Determine the (x, y) coordinate at the center of the cell enclosing the given text.  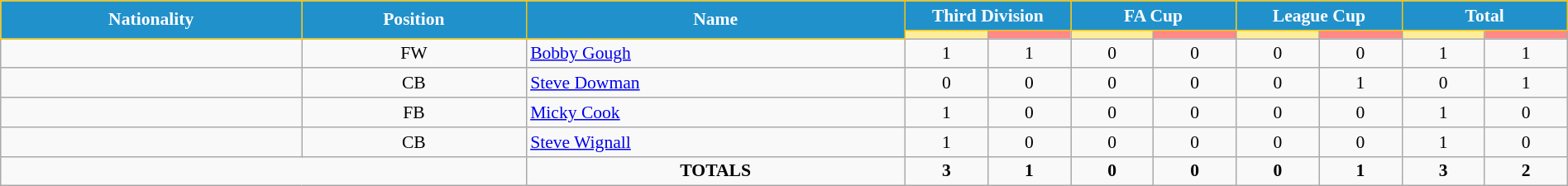
Nationality (151, 20)
2 (1526, 171)
Name (715, 20)
TOTALS (715, 171)
Steve Dowman (715, 83)
League Cup (1319, 16)
FW (414, 54)
Third Division (987, 16)
Bobby Gough (715, 54)
Micky Cook (715, 112)
Position (414, 20)
Steve Wignall (715, 142)
FB (414, 112)
FA Cup (1153, 16)
Total (1484, 16)
